From the cell containing the given text, extract its center point as [X, Y] coordinate. 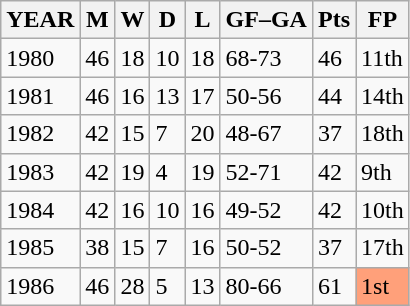
17 [202, 96]
14th [383, 96]
1985 [40, 248]
11th [383, 58]
GF–GA [266, 20]
W [132, 20]
D [168, 20]
YEAR [40, 20]
1982 [40, 134]
68-73 [266, 58]
4 [168, 172]
10th [383, 210]
M [98, 20]
28 [132, 286]
50-56 [266, 96]
1984 [40, 210]
17th [383, 248]
44 [334, 96]
1st [383, 286]
48-67 [266, 134]
20 [202, 134]
FP [383, 20]
80-66 [266, 286]
52-71 [266, 172]
1981 [40, 96]
1986 [40, 286]
1980 [40, 58]
9th [383, 172]
5 [168, 286]
1983 [40, 172]
50-52 [266, 248]
38 [98, 248]
61 [334, 286]
49-52 [266, 210]
L [202, 20]
Pts [334, 20]
18th [383, 134]
